Return the (x, y) coordinate for the center point of the cell that contains the specified text.  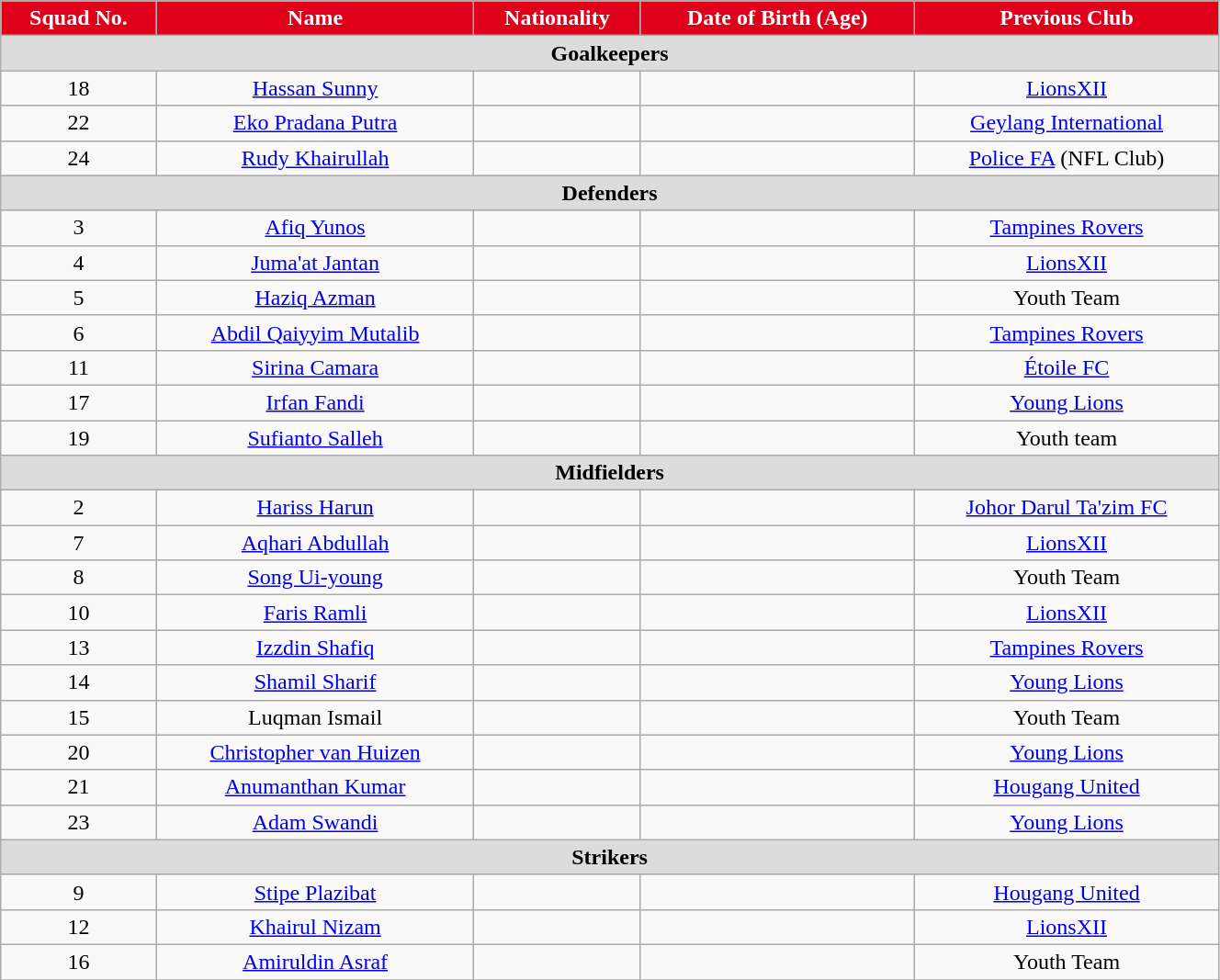
15 (79, 717)
Sufianto Salleh (315, 438)
Midfielders (610, 473)
Khairul Nizam (315, 927)
Squad No. (79, 18)
7 (79, 543)
Rudy Khairullah (315, 158)
19 (79, 438)
Haziq Azman (315, 298)
Previous Club (1067, 18)
17 (79, 402)
13 (79, 648)
Song Ui-young (315, 578)
14 (79, 682)
Name (315, 18)
21 (79, 787)
Geylang International (1067, 123)
4 (79, 263)
16 (79, 962)
24 (79, 158)
Luqman Ismail (315, 717)
Goalkeepers (610, 53)
Hassan Sunny (315, 88)
Aqhari Abdullah (315, 543)
8 (79, 578)
Izzdin Shafiq (315, 648)
9 (79, 892)
Stipe Plazibat (315, 892)
Police FA (NFL Club) (1067, 158)
12 (79, 927)
Defenders (610, 193)
Abdil Qaiyyim Mutalib (315, 332)
20 (79, 752)
3 (79, 228)
23 (79, 822)
Johor Darul Ta'zim FC (1067, 508)
Date of Birth (Age) (777, 18)
Sirina Camara (315, 367)
Juma'at Jantan (315, 263)
Strikers (610, 857)
Amiruldin Asraf (315, 962)
Anumanthan Kumar (315, 787)
Afiq Yunos (315, 228)
Shamil Sharif (315, 682)
Youth team (1067, 438)
Faris Ramli (315, 613)
2 (79, 508)
6 (79, 332)
10 (79, 613)
11 (79, 367)
22 (79, 123)
Irfan Fandi (315, 402)
Eko Pradana Putra (315, 123)
Hariss Harun (315, 508)
Christopher van Huizen (315, 752)
Nationality (557, 18)
5 (79, 298)
18 (79, 88)
Adam Swandi (315, 822)
Étoile FC (1067, 367)
